Search for the cell housing the specified text and yield its (x, y) center coordinate. 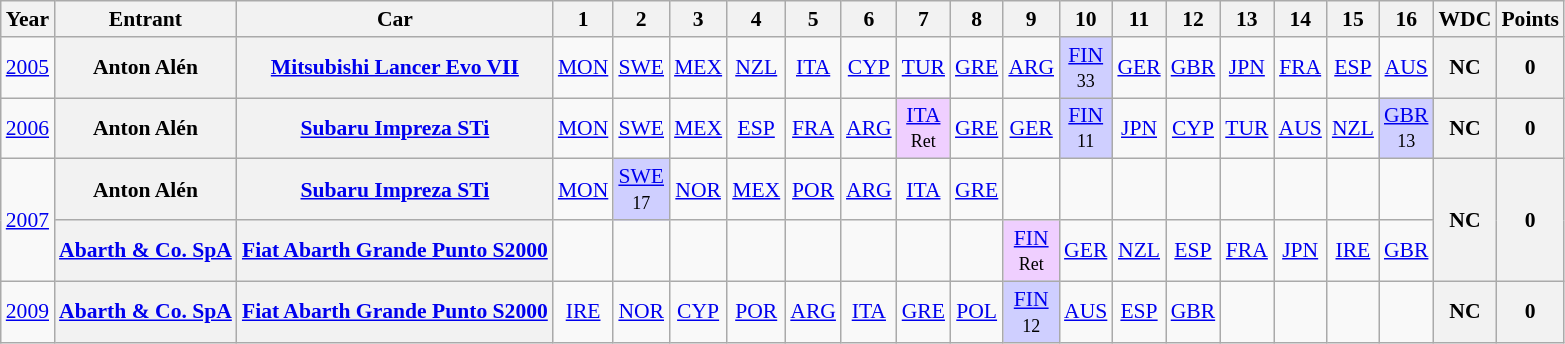
2007 (28, 220)
8 (976, 19)
FINRet (1031, 250)
WDC (1464, 19)
11 (1138, 19)
3 (698, 19)
GBR13 (1406, 128)
5 (813, 19)
1 (584, 19)
12 (1194, 19)
7 (924, 19)
FIN33 (1086, 68)
14 (1300, 19)
6 (869, 19)
FIN11 (1086, 128)
16 (1406, 19)
POL (976, 312)
Points (1530, 19)
13 (1246, 19)
ITARet (924, 128)
FIN12 (1031, 312)
9 (1031, 19)
Mitsubishi Lancer Evo VII (395, 68)
2005 (28, 68)
2009 (28, 312)
4 (756, 19)
Entrant (146, 19)
Car (395, 19)
SWE17 (641, 190)
2006 (28, 128)
Year (28, 19)
15 (1353, 19)
2 (641, 19)
10 (1086, 19)
